Provide the [X, Y] coordinate of the cell's center where the given text is located.  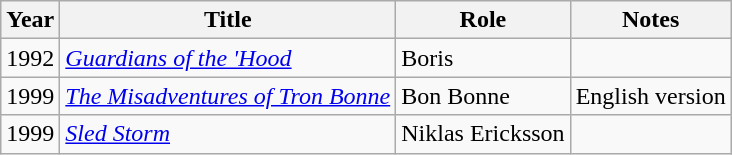
Bon Bonne [483, 96]
The Misadventures of Tron Bonne [228, 96]
Role [483, 20]
Year [30, 20]
English version [650, 96]
Niklas Ericksson [483, 134]
Sled Storm [228, 134]
Guardians of the 'Hood [228, 58]
Notes [650, 20]
Boris [483, 58]
1992 [30, 58]
Title [228, 20]
